For the text-containing cell, return its midpoint in [x, y] coordinate format. 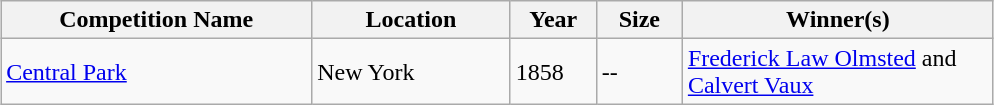
New York [412, 72]
Winner(s) [838, 20]
Central Park [156, 72]
-- [639, 72]
Frederick Law Olmsted and Calvert Vaux [838, 72]
Size [639, 20]
Location [412, 20]
1858 [553, 72]
Competition Name [156, 20]
Year [553, 20]
